Locate the cell with the specified text and output its (X, Y) center coordinate. 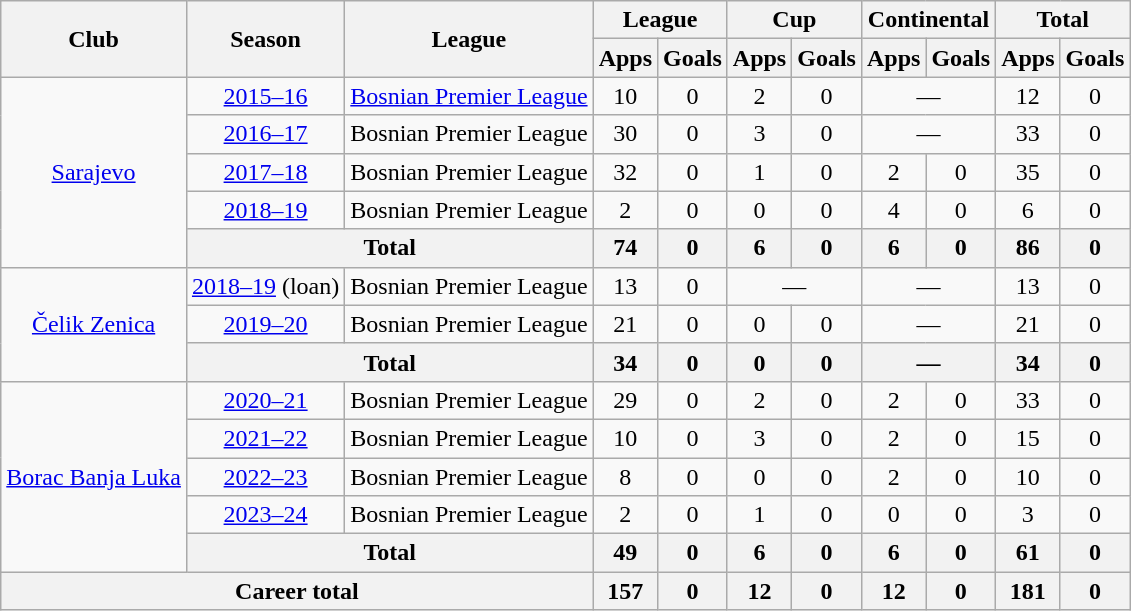
Club (94, 39)
35 (1028, 172)
181 (1028, 591)
2019–20 (265, 324)
4 (893, 210)
2021–22 (265, 438)
30 (625, 134)
32 (625, 172)
Cup (794, 20)
2016–17 (265, 134)
86 (1028, 248)
Borac Banja Luka (94, 476)
Continental (928, 20)
61 (1028, 553)
2018–19 (265, 210)
2023–24 (265, 515)
157 (625, 591)
74 (625, 248)
2015–16 (265, 96)
8 (625, 477)
Sarajevo (94, 172)
2022–23 (265, 477)
2017–18 (265, 172)
Career total (297, 591)
15 (1028, 438)
Čelik Zenica (94, 324)
2020–21 (265, 400)
Season (265, 39)
2018–19 (loan) (265, 286)
29 (625, 400)
49 (625, 553)
